Detect which cell encompasses the target text, then output its [x, y] center coordinate. 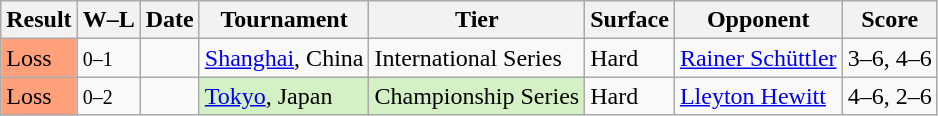
Lleyton Hewitt [758, 96]
Score [890, 20]
0–2 [108, 96]
Championship Series [477, 96]
International Series [477, 58]
3–6, 4–6 [890, 58]
4–6, 2–6 [890, 96]
Opponent [758, 20]
0–1 [108, 58]
Date [170, 20]
Shanghai, China [284, 58]
Tournament [284, 20]
Rainer Schüttler [758, 58]
W–L [108, 20]
Result [39, 20]
Tokyo, Japan [284, 96]
Tier [477, 20]
Surface [630, 20]
